Provide the [X, Y] coordinate of the cell's center where the given text is located.  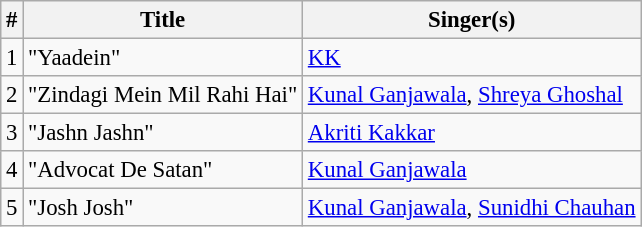
"Jashn Jashn" [163, 133]
KK [472, 58]
5 [12, 208]
Title [163, 20]
# [12, 20]
Singer(s) [472, 20]
2 [12, 95]
Kunal Ganjawala, Shreya Ghoshal [472, 95]
4 [12, 170]
"Advocat De Satan" [163, 170]
Kunal Ganjawala [472, 170]
Akriti Kakkar [472, 133]
Kunal Ganjawala, Sunidhi Chauhan [472, 208]
"Yaadein" [163, 58]
"Zindagi Mein Mil Rahi Hai" [163, 95]
"Josh Josh" [163, 208]
3 [12, 133]
1 [12, 58]
